Return the (X, Y) coordinate for the center point of the cell that contains the specified text.  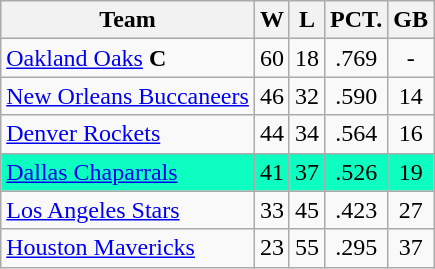
46 (272, 96)
.564 (356, 134)
23 (272, 248)
33 (272, 210)
34 (306, 134)
- (411, 58)
.590 (356, 96)
Oakland Oaks C (128, 58)
60 (272, 58)
GB (411, 20)
.295 (356, 248)
.423 (356, 210)
.526 (356, 172)
16 (411, 134)
Houston Mavericks (128, 248)
18 (306, 58)
W (272, 20)
27 (411, 210)
Denver Rockets (128, 134)
.769 (356, 58)
L (306, 20)
44 (272, 134)
PCT. (356, 20)
Team (128, 20)
New Orleans Buccaneers (128, 96)
14 (411, 96)
Los Angeles Stars (128, 210)
Dallas Chaparrals (128, 172)
55 (306, 248)
32 (306, 96)
41 (272, 172)
19 (411, 172)
45 (306, 210)
